Extract the [x, y] coordinate from the center of the cell holding the provided text.  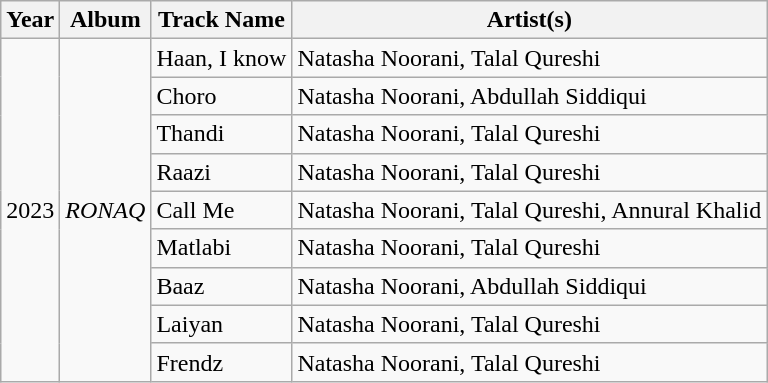
Matlabi [222, 248]
Raazi [222, 172]
Album [106, 20]
Natasha Noorani, Talal Qureshi, Annural Khalid [530, 210]
Thandi [222, 134]
2023 [30, 210]
RONAQ [106, 210]
Baaz [222, 286]
Choro [222, 96]
Artist(s) [530, 20]
Frendz [222, 362]
Call Me [222, 210]
Year [30, 20]
Track Name [222, 20]
Haan, I know [222, 58]
Laiyan [222, 324]
